Output the [x, y] coordinate of the center of the cell containing the given text.  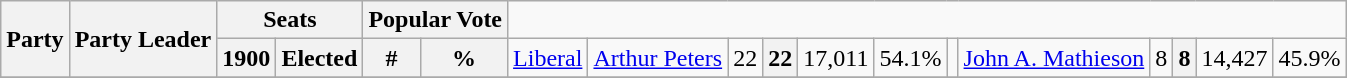
54.1% [910, 58]
Popular Vote [436, 20]
Arthur Peters [658, 58]
45.9% [1310, 58]
Party Leader [143, 39]
# [392, 58]
Liberal [548, 58]
John A. Mathieson [1054, 58]
Seats [290, 20]
Elected [320, 58]
14,427 [1234, 58]
Party [35, 39]
1900 [246, 58]
17,011 [836, 58]
% [464, 58]
